Determine the [x, y] coordinate at the center of the cell enclosing the given text.  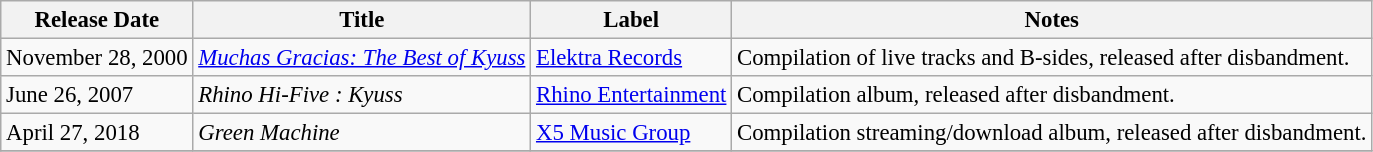
Rhino Hi-Five : Kyuss [362, 95]
April 27, 2018 [97, 133]
Label [632, 20]
Compilation album, released after disbandment. [1052, 95]
Release Date [97, 20]
Elektra Records [632, 58]
June 26, 2007 [97, 95]
Green Machine [362, 133]
Title [362, 20]
Notes [1052, 20]
X5 Music Group [632, 133]
Compilation streaming/download album, released after disbandment. [1052, 133]
Rhino Entertainment [632, 95]
Muchas Gracias: The Best of Kyuss [362, 58]
Compilation of live tracks and B-sides, released after disbandment. [1052, 58]
November 28, 2000 [97, 58]
